Output the (X, Y) coordinate of the center of the cell containing the given text.  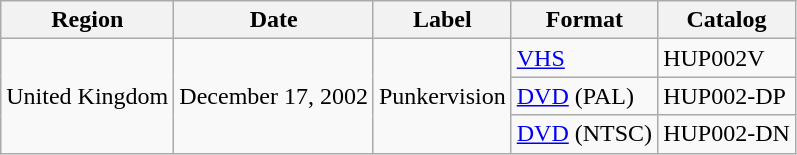
Format (584, 20)
Region (88, 20)
Date (274, 20)
Punkervision (442, 96)
HUP002-DP (727, 96)
HUP002-DN (727, 134)
December 17, 2002 (274, 96)
HUP002V (727, 58)
United Kingdom (88, 96)
VHS (584, 58)
Catalog (727, 20)
DVD (PAL) (584, 96)
Label (442, 20)
DVD (NTSC) (584, 134)
